Extract the (X, Y) coordinate from the center of the cell holding the provided text.  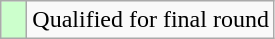
Qualified for final round (151, 20)
